Search for the cell housing the specified text and yield its [X, Y] center coordinate. 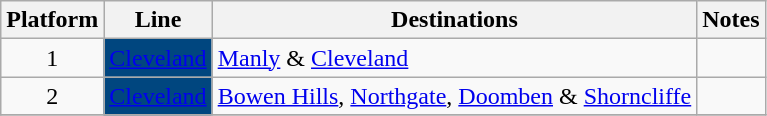
2 [52, 96]
1 [52, 58]
Notes [731, 20]
Destinations [454, 20]
Bowen Hills, Northgate, Doomben & Shorncliffe [454, 96]
Platform [52, 20]
Line [158, 20]
Manly & Cleveland [454, 58]
